Provide the (x, y) coordinate of the cell's center where the given text is located.  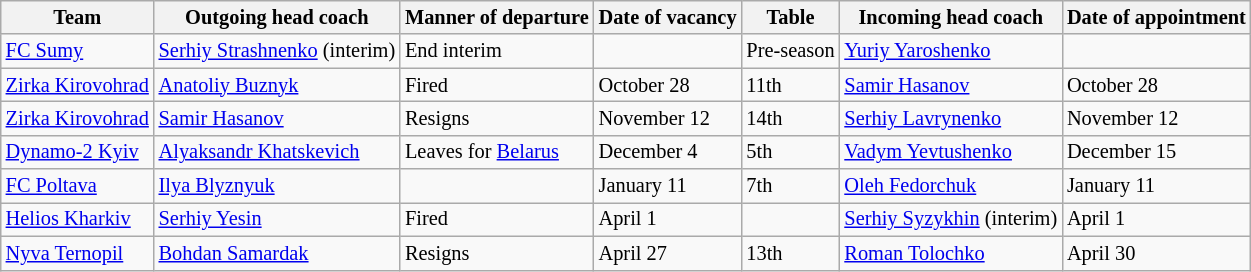
Team (78, 17)
Date of appointment (1156, 17)
Dynamo-2 Kyiv (78, 152)
End interim (497, 51)
Alyaksandr Khatskevich (277, 152)
11th (790, 85)
Ilya Blyznyuk (277, 186)
Roman Tolochko (950, 253)
Bohdan Samardak (277, 253)
14th (790, 118)
Helios Kharkiv (78, 219)
Serhiy Lavrynenko (950, 118)
Incoming head coach (950, 17)
Nyva Ternopil (78, 253)
FC Sumy (78, 51)
Pre-season (790, 51)
Oleh Fedorchuk (950, 186)
FC Poltava (78, 186)
April 30 (1156, 253)
7th (790, 186)
Manner of departure (497, 17)
5th (790, 152)
December 4 (668, 152)
Vadym Yevtushenko (950, 152)
Serhiy Syzykhin (interim) (950, 219)
December 15 (1156, 152)
13th (790, 253)
Date of vacancy (668, 17)
Table (790, 17)
Serhiy Strashnenko (interim) (277, 51)
Anatoliy Buznyk (277, 85)
Yuriy Yaroshenko (950, 51)
Serhiy Yesin (277, 219)
April 27 (668, 253)
Leaves for Belarus (497, 152)
Outgoing head coach (277, 17)
